Pinpoint the cell where the given text exists, returning its (X, Y) midpoint coordinate. 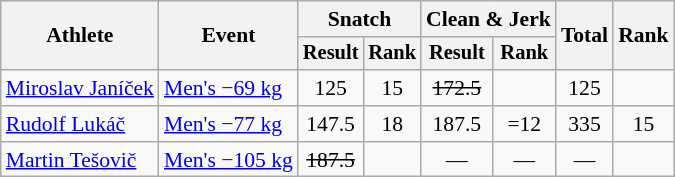
Rudolf Lukáč (80, 124)
Clean & Jerk (488, 19)
Miroslav Janíček (80, 88)
Athlete (80, 36)
18 (392, 124)
Total (584, 36)
187.5 (457, 124)
=12 (524, 124)
147.5 (331, 124)
172.5 (457, 88)
Event (228, 36)
Men's −69 kg (228, 88)
Men's −77 kg (228, 124)
335 (584, 124)
Snatch (360, 19)
